Search for the cell housing the specified text and yield its (x, y) center coordinate. 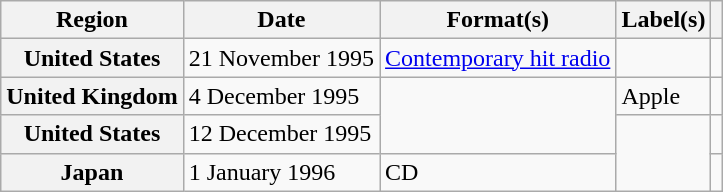
1 January 1996 (281, 172)
12 December 1995 (281, 134)
CD (498, 172)
Japan (92, 172)
Region (92, 20)
Format(s) (498, 20)
Apple (664, 96)
Date (281, 20)
Label(s) (664, 20)
United Kingdom (92, 96)
21 November 1995 (281, 58)
4 December 1995 (281, 96)
Contemporary hit radio (498, 58)
